Capture the cell that displays the provided text and extract its (X, Y) central coordinate. 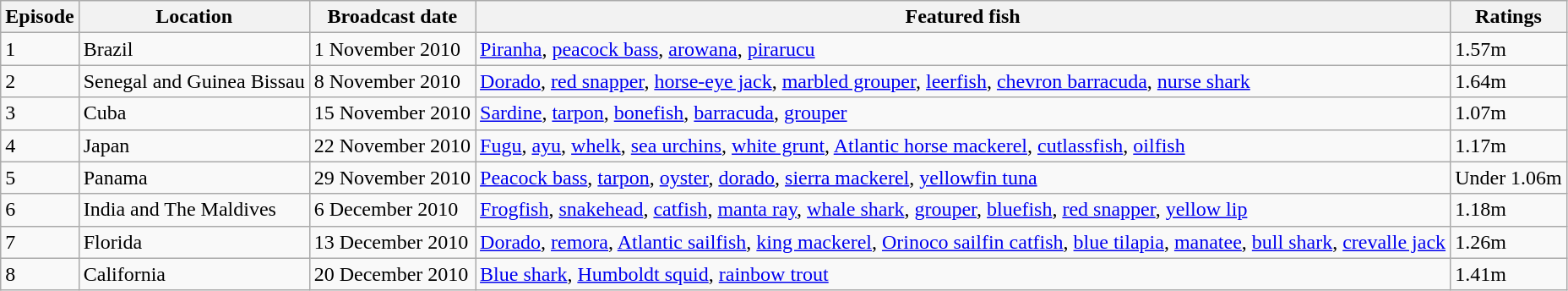
8 (40, 274)
Piranha, peacock bass, arowana, pirarucu (963, 49)
2 (40, 81)
Sardine, tarpon, bonefish, barracuda, grouper (963, 113)
Blue shark, Humboldt squid, rainbow trout (963, 274)
Florida (194, 242)
6 December 2010 (392, 210)
Fugu, ayu, whelk, sea urchins, white grunt, Atlantic horse mackerel, cutlassfish, oilfish (963, 145)
Location (194, 17)
1.64m (1509, 81)
1.17m (1509, 145)
Cuba (194, 113)
22 November 2010 (392, 145)
6 (40, 210)
Dorado, remora, Atlantic sailfish, king mackerel, Orinoco sailfin catfish, blue tilapia, manatee, bull shark, crevalle jack (963, 242)
1.26m (1509, 242)
8 November 2010 (392, 81)
Featured fish (963, 17)
Senegal and Guinea Bissau (194, 81)
Panama (194, 178)
15 November 2010 (392, 113)
Peacock bass, tarpon, oyster, dorado, sierra mackerel, yellowfin tuna (963, 178)
3 (40, 113)
Under 1.06m (1509, 178)
Japan (194, 145)
Ratings (1509, 17)
India and The Maldives (194, 210)
1.07m (1509, 113)
Episode (40, 17)
5 (40, 178)
13 December 2010 (392, 242)
1.18m (1509, 210)
1 (40, 49)
Brazil (194, 49)
7 (40, 242)
1 November 2010 (392, 49)
1.41m (1509, 274)
Broadcast date (392, 17)
1.57m (1509, 49)
29 November 2010 (392, 178)
20 December 2010 (392, 274)
4 (40, 145)
Frogfish, snakehead, catfish, manta ray, whale shark, grouper, bluefish, red snapper, yellow lip (963, 210)
California (194, 274)
Dorado, red snapper, horse-eye jack, marbled grouper, leerfish, chevron barracuda, nurse shark (963, 81)
